Identify which cell holds the provided text, then report its (x, y) central coordinate. 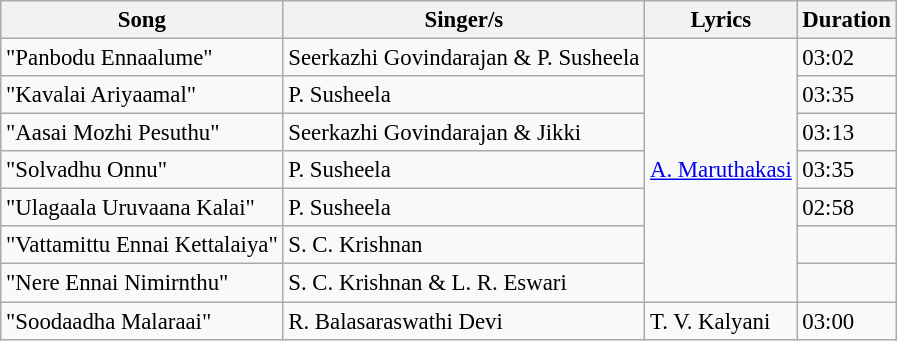
R. Balasaraswathi Devi (464, 321)
"Nere Ennai Nimirnthu" (142, 283)
03:02 (846, 58)
Singer/s (464, 20)
Seerkazhi Govindarajan & Jikki (464, 133)
Song (142, 20)
"Ulagaala Uruvaana Kalai" (142, 208)
T. V. Kalyani (721, 321)
Duration (846, 20)
03:00 (846, 321)
"Vattamittu Ennai Kettalaiya" (142, 245)
Lyrics (721, 20)
Seerkazhi Govindarajan & P. Susheela (464, 58)
"Soodaadha Malaraai" (142, 321)
"Panbodu Ennaalume" (142, 58)
A. Maruthakasi (721, 170)
S. C. Krishnan (464, 245)
S. C. Krishnan & L. R. Eswari (464, 283)
"Aasai Mozhi Pesuthu" (142, 133)
02:58 (846, 208)
"Kavalai Ariyaamal" (142, 95)
03:13 (846, 133)
"Solvadhu Onnu" (142, 170)
